Capture the cell that displays the provided text and extract its (x, y) central coordinate. 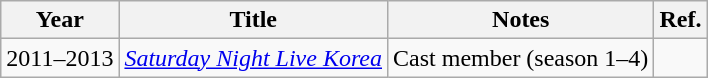
Year (60, 20)
Cast member (season 1–4) (521, 58)
Title (254, 20)
Saturday Night Live Korea (254, 58)
Ref. (680, 20)
2011–2013 (60, 58)
Notes (521, 20)
